Return [x, y] of the center of cell containing provided text 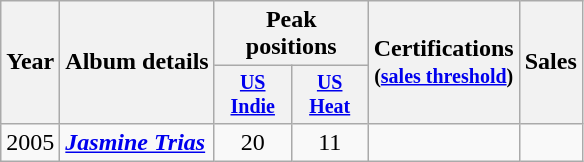
Sales [550, 62]
USIndie [252, 94]
11 [330, 142]
Peak positions [291, 34]
USHeat [330, 94]
Year [30, 62]
2005 [30, 142]
Certifications(sales threshold) [444, 62]
20 [252, 142]
Album details [137, 62]
Jasmine Trias [137, 142]
